Identify which cell holds the provided text, then report its [X, Y] central coordinate. 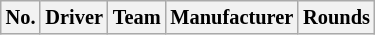
Manufacturer [232, 17]
Team [137, 17]
Driver [74, 17]
No. [21, 17]
Rounds [336, 17]
